Provide the [X, Y] coordinate of the cell's center where the given text is located.  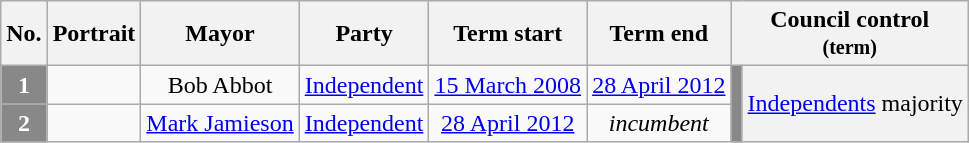
No. [24, 34]
1 [24, 85]
2 [24, 123]
Portrait [94, 34]
Party [364, 34]
Mark Jamieson [220, 123]
Council control (term) [850, 34]
Bob Abbot [220, 85]
Term end [659, 34]
Term start [508, 34]
15 March 2008 [508, 85]
incumbent [659, 123]
Mayor [220, 34]
Independents majority [855, 104]
